Locate the cell with the specified text and output its (X, Y) center coordinate. 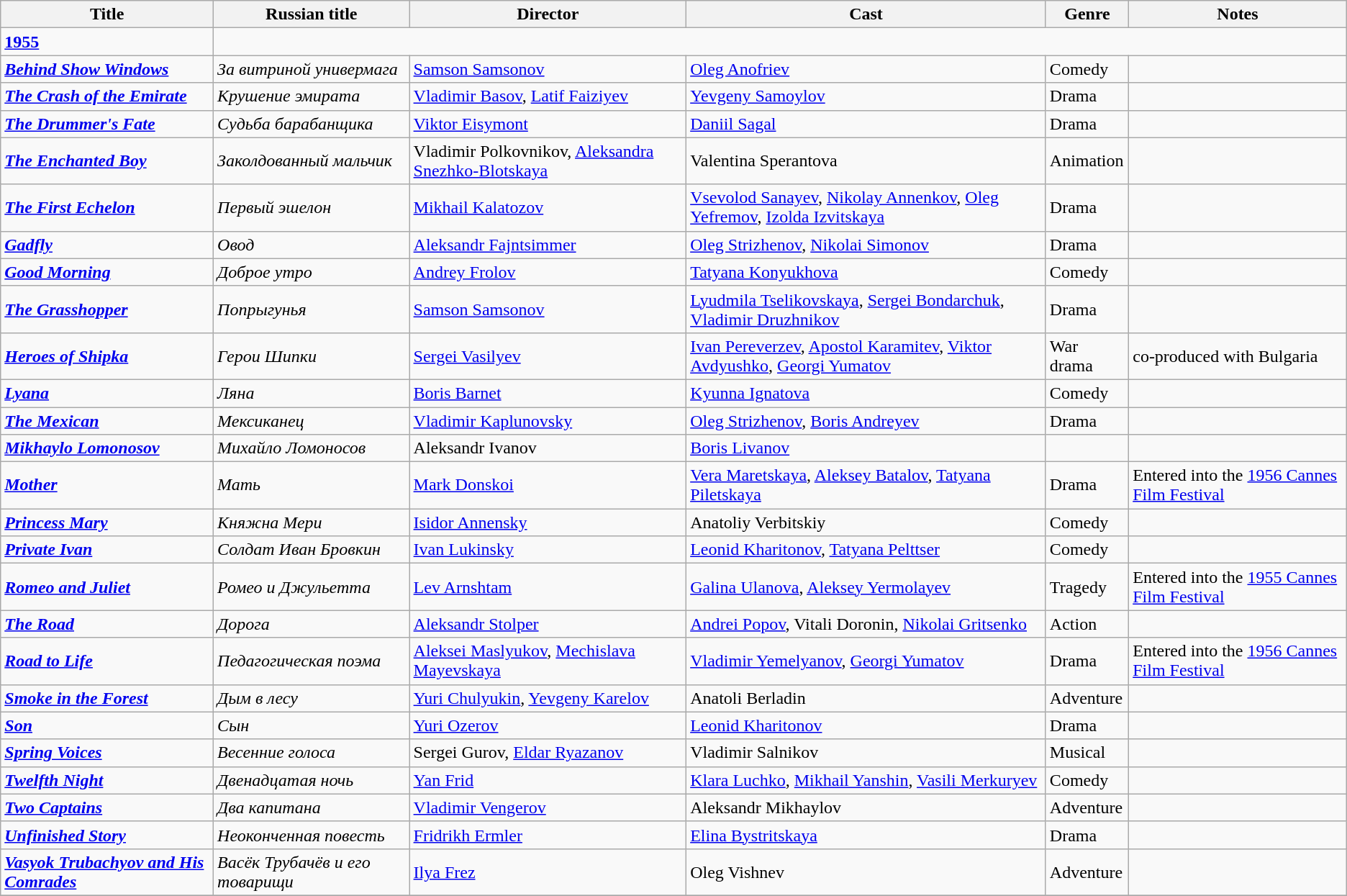
Lyana (107, 393)
Овод (312, 245)
Title (107, 14)
Romeo and Juliet (107, 587)
Vladimir Vengerov (548, 807)
Aleksandr Ivanov (548, 448)
Cast (866, 14)
War drama (1087, 356)
The Road (107, 624)
Isidor Annensky (548, 522)
Oleg Strizhenov, Nikolai Simonov (866, 245)
Tatyana Konyukhova (866, 272)
Yuri Ozerov (548, 725)
Road to Life (107, 661)
Vladimir Polkovnikov, Aleksandra Snezhko-Blotskaya (548, 161)
Elina Bystritskaya (866, 835)
Galina Ulanova, Aleksey Yermolayev (866, 587)
Крушение эмирата (312, 96)
Lev Arnshtam (548, 587)
Anatoli Berladin (866, 698)
Ivan Pereverzev, Apostol Karamitev, Viktor Avdyushko, Georgi Yumatov (866, 356)
Notes (1238, 14)
The Enchanted Boy (107, 161)
The Crash of the Emirate (107, 96)
Первый эшелон (312, 207)
Ilya Frez (548, 872)
Spring Voices (107, 753)
Son (107, 725)
Солдат Иван Бровкин (312, 550)
Неоконченная повесть (312, 835)
Aleksandr Stolper (548, 624)
Good Morning (107, 272)
Yuri Chulyukin, Yevgeny Karelov (548, 698)
Двенадцатая ночь (312, 780)
The First Echelon (107, 207)
Ромео и Джульетта (312, 587)
Vladimir Basov, Latif Faiziyev (548, 96)
Vera Maretskaya, Aleksey Batalov, Tatyana Piletskaya (866, 485)
1955 (107, 42)
Tragedy (1087, 587)
Andrei Popov, Vitali Doronin, Nikolai Gritsenko (866, 624)
Aleksei Maslyukov, Mechislava Mayevskaya (548, 661)
Leonid Kharitonov, Tatyana Pelttser (866, 550)
Два капитана (312, 807)
The Grasshopper (107, 309)
Leonid Kharitonov (866, 725)
Heroes of Shipka (107, 356)
Daniil Sagal (866, 124)
Vladimir Salnikov (866, 753)
Mark Donskoi (548, 485)
Musical (1087, 753)
Viktor Eisymont (548, 124)
Russian title (312, 14)
Sergei Gurov, Eldar Ryazanov (548, 753)
Mikhaylo Lomonosov (107, 448)
Genre (1087, 14)
Aleksandr Mikhaylov (866, 807)
The Mexican (107, 421)
Princess Mary (107, 522)
Action (1087, 624)
Boris Barnet (548, 393)
Aleksandr Fajntsimmer (548, 245)
Попрыгунья (312, 309)
Anatoliy Verbitskiy (866, 522)
Private Ivan (107, 550)
Mother (107, 485)
Ляна (312, 393)
Gadfly (107, 245)
За витриной универмага (312, 69)
Доброе утро (312, 272)
Vladimir Kaplunovsky (548, 421)
The Drummer's Fate (107, 124)
Дым в лесу (312, 698)
Kyunna Ignatova (866, 393)
Mikhail Kalatozov (548, 207)
Oleg Strizhenov, Boris Andreyev (866, 421)
Sergei Vasilyev (548, 356)
Andrey Frolov (548, 272)
Vsevolod Sanayev, Nikolay Annenkov, Oleg Yefremov, Izolda Izvitskaya (866, 207)
Director (548, 14)
Fridrikh Ermler (548, 835)
Twelfth Night (107, 780)
Мексиканец (312, 421)
Oleg Vishnev (866, 872)
Васёк Трубачёв и его товарищи (312, 872)
Мать (312, 485)
Педагогическая поэма (312, 661)
Михайло Ломоносов (312, 448)
Vladimir Yemelyanov, Georgi Yumatov (866, 661)
Герои Шипки (312, 356)
Oleg Anofriev (866, 69)
Lyudmila Tselikovskaya, Sergei Bondarchuk, Vladimir Druzhnikov (866, 309)
Vasyok Trubachyov and His Comrades (107, 872)
Smoke in the Forest (107, 698)
Заколдованный мальчик (312, 161)
Yan Frid (548, 780)
Boris Livanov (866, 448)
Весенние голоса (312, 753)
Two Captains (107, 807)
Animation (1087, 161)
Valentina Sperantova (866, 161)
Klara Luchko, Mikhail Yanshin, Vasili Merkuryev (866, 780)
Behind Show Windows (107, 69)
co-produced with Bulgaria (1238, 356)
Княжна Мери (312, 522)
Судьба барабанщика (312, 124)
Yevgeny Samoylov (866, 96)
Дорога (312, 624)
Entered into the 1955 Cannes Film Festival (1238, 587)
Ivan Lukinsky (548, 550)
Сын (312, 725)
Unfinished Story (107, 835)
